Scan for the cell matching the given text and deliver its [x, y] coordinate at center. 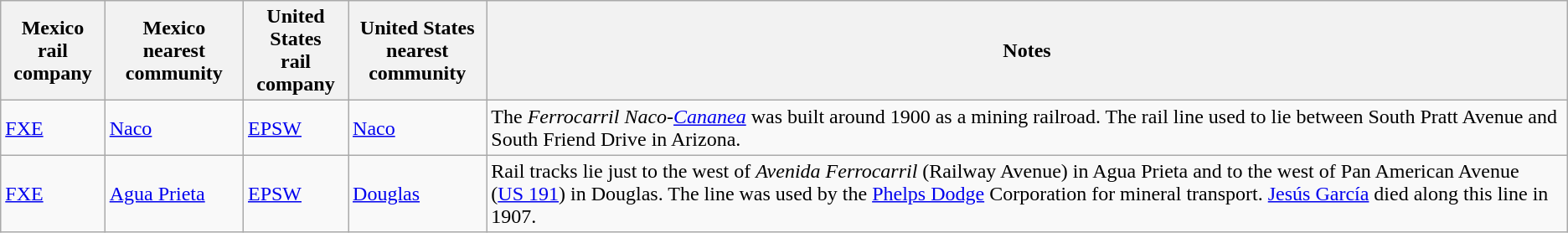
United Statesnearest community [417, 50]
Mexicorail company [53, 50]
Douglas [417, 194]
United Statesrail company [295, 50]
Mexiconearest community [174, 50]
Notes [1027, 50]
Agua Prieta [174, 194]
